Determine the (x, y) coordinate at the center of the cell enclosing the given text.  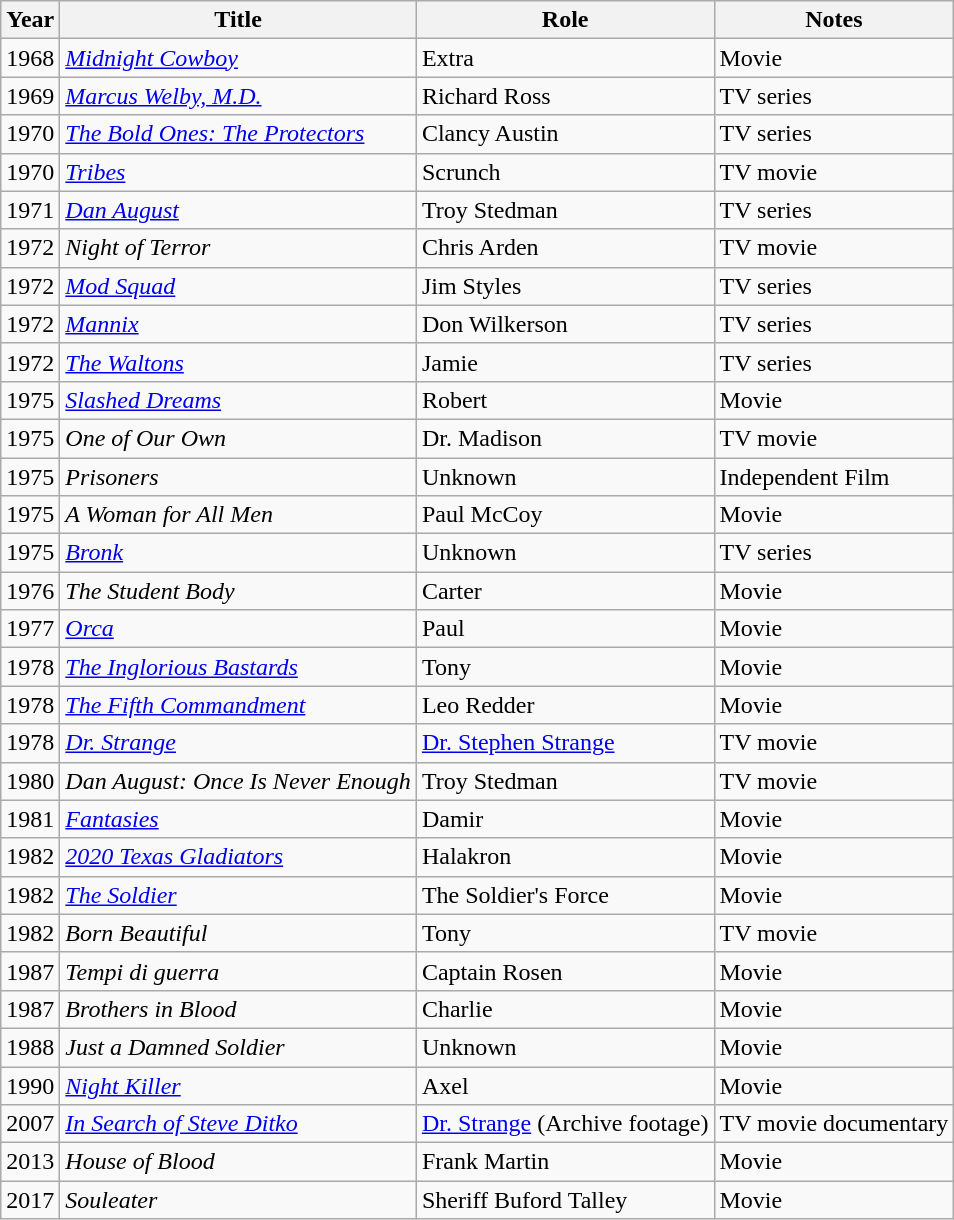
The Inglorious Bastards (238, 667)
Marcus Welby, M.D. (238, 96)
Charlie (565, 1009)
Dr. Strange (238, 743)
The Soldier (238, 895)
Paul McCoy (565, 515)
Brothers in Blood (238, 1009)
Dr. Stephen Strange (565, 743)
Frank Martin (565, 1162)
Night Killer (238, 1085)
1971 (30, 210)
1977 (30, 629)
Jim Styles (565, 286)
1976 (30, 591)
2013 (30, 1162)
Axel (565, 1085)
Captain Rosen (565, 971)
Halakron (565, 857)
2020 Texas Gladiators (238, 857)
Slashed Dreams (238, 400)
Sheriff Buford Talley (565, 1200)
The Bold Ones: The Protectors (238, 134)
1968 (30, 58)
The Soldier's Force (565, 895)
Night of Terror (238, 248)
Mod Squad (238, 286)
Fantasies (238, 819)
Extra (565, 58)
The Fifth Commandment (238, 705)
The Waltons (238, 362)
2017 (30, 1200)
Mannix (238, 324)
Robert (565, 400)
Bronk (238, 553)
Scrunch (565, 172)
1969 (30, 96)
Leo Redder (565, 705)
Chris Arden (565, 248)
Orca (238, 629)
Dan August (238, 210)
Clancy Austin (565, 134)
TV movie documentary (834, 1124)
Dr. Madison (565, 438)
Title (238, 20)
Dr. Strange (Archive footage) (565, 1124)
In Search of Steve Ditko (238, 1124)
Tribes (238, 172)
Damir (565, 819)
Prisoners (238, 477)
The Student Body (238, 591)
A Woman for All Men (238, 515)
Midnight Cowboy (238, 58)
One of Our Own (238, 438)
1980 (30, 781)
Role (565, 20)
Paul (565, 629)
Don Wilkerson (565, 324)
Carter (565, 591)
Dan August: Once Is Never Enough (238, 781)
Independent Film (834, 477)
House of Blood (238, 1162)
Tempi di guerra (238, 971)
1981 (30, 819)
2007 (30, 1124)
Year (30, 20)
Notes (834, 20)
Richard Ross (565, 96)
1990 (30, 1085)
Born Beautiful (238, 933)
Just a Damned Soldier (238, 1047)
Souleater (238, 1200)
1988 (30, 1047)
Jamie (565, 362)
